Find where the given text appears and provide that cell's center as [x, y] coordinate. 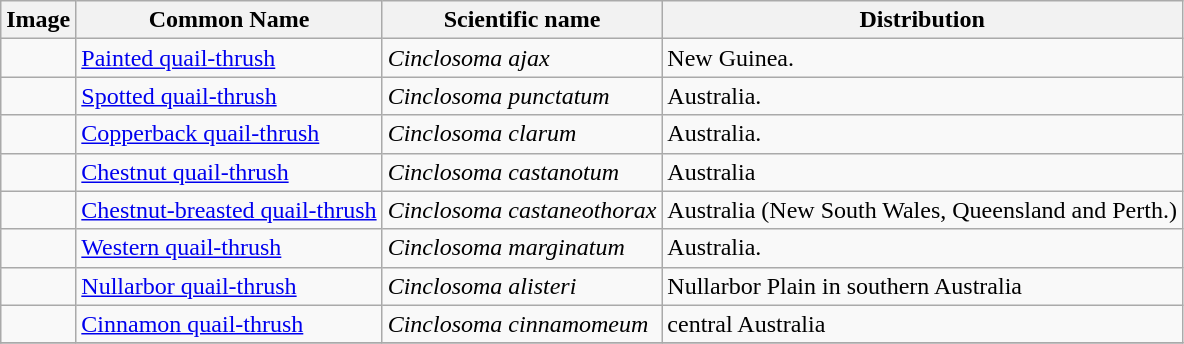
central Australia [922, 324]
Cinclosoma castaneothorax [522, 210]
Common Name [229, 20]
Cinclosoma castanotum [522, 172]
Western quail-thrush [229, 248]
Australia [922, 172]
Painted quail-thrush [229, 58]
Cinclosoma cinnamomeum [522, 324]
Image [38, 20]
Chestnut-breasted quail-thrush [229, 210]
Australia (New South Wales, Queensland and Perth.) [922, 210]
Copperback quail-thrush [229, 134]
Cinclosoma clarum [522, 134]
Distribution [922, 20]
Cinclosoma alisteri [522, 286]
Cinclosoma punctatum [522, 96]
Chestnut quail-thrush [229, 172]
Spotted quail-thrush [229, 96]
Scientific name [522, 20]
Cinnamon quail-thrush [229, 324]
Cinclosoma marginatum [522, 248]
Cinclosoma ajax [522, 58]
New Guinea. [922, 58]
Nullarbor Plain in southern Australia [922, 286]
Nullarbor quail-thrush [229, 286]
